Locate the cell with the specified text and output its (X, Y) center coordinate. 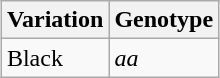
Genotype (164, 20)
aa (164, 58)
Black (55, 58)
Variation (55, 20)
